Determine the [X, Y] coordinate at the center of the cell enclosing the given text.  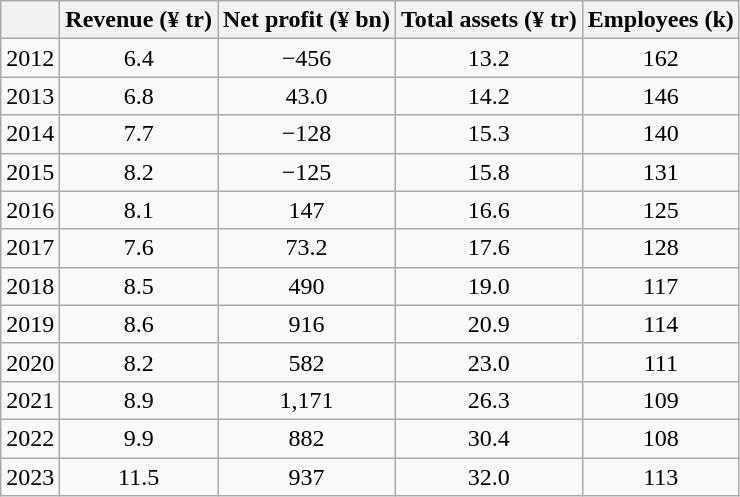
8.5 [139, 286]
2018 [30, 286]
15.3 [488, 134]
20.9 [488, 324]
−125 [307, 172]
2012 [30, 58]
15.8 [488, 172]
109 [660, 400]
26.3 [488, 400]
13.2 [488, 58]
128 [660, 248]
113 [660, 477]
490 [307, 286]
937 [307, 477]
131 [660, 172]
111 [660, 362]
Revenue (¥ tr) [139, 20]
Total assets (¥ tr) [488, 20]
9.9 [139, 438]
17.6 [488, 248]
16.6 [488, 210]
2014 [30, 134]
146 [660, 96]
23.0 [488, 362]
2020 [30, 362]
73.2 [307, 248]
8.1 [139, 210]
2021 [30, 400]
30.4 [488, 438]
2022 [30, 438]
6.8 [139, 96]
140 [660, 134]
117 [660, 286]
916 [307, 324]
114 [660, 324]
2015 [30, 172]
11.5 [139, 477]
882 [307, 438]
43.0 [307, 96]
7.6 [139, 248]
19.0 [488, 286]
8.6 [139, 324]
Employees (k) [660, 20]
7.7 [139, 134]
8.9 [139, 400]
2019 [30, 324]
Net profit (¥ bn) [307, 20]
108 [660, 438]
2017 [30, 248]
582 [307, 362]
147 [307, 210]
1,171 [307, 400]
2016 [30, 210]
2023 [30, 477]
6.4 [139, 58]
162 [660, 58]
125 [660, 210]
−456 [307, 58]
2013 [30, 96]
32.0 [488, 477]
14.2 [488, 96]
−128 [307, 134]
